Find where the given text appears and provide that cell's center as [X, Y] coordinate. 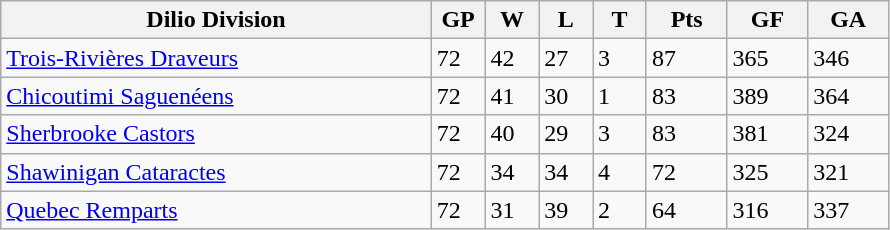
2 [620, 210]
GA [848, 20]
GF [768, 20]
316 [768, 210]
GP [458, 20]
31 [512, 210]
L [566, 20]
389 [768, 96]
346 [848, 58]
29 [566, 134]
41 [512, 96]
40 [512, 134]
321 [848, 172]
325 [768, 172]
27 [566, 58]
364 [848, 96]
30 [566, 96]
W [512, 20]
Chicoutimi Saguenéens [216, 96]
Shawinigan Cataractes [216, 172]
Trois-Rivières Draveurs [216, 58]
Dilio Division [216, 20]
64 [686, 210]
T [620, 20]
337 [848, 210]
87 [686, 58]
1 [620, 96]
381 [768, 134]
324 [848, 134]
4 [620, 172]
42 [512, 58]
Quebec Remparts [216, 210]
Sherbrooke Castors [216, 134]
365 [768, 58]
Pts [686, 20]
39 [566, 210]
